Scan for the cell matching the given text and deliver its (x, y) coordinate at center. 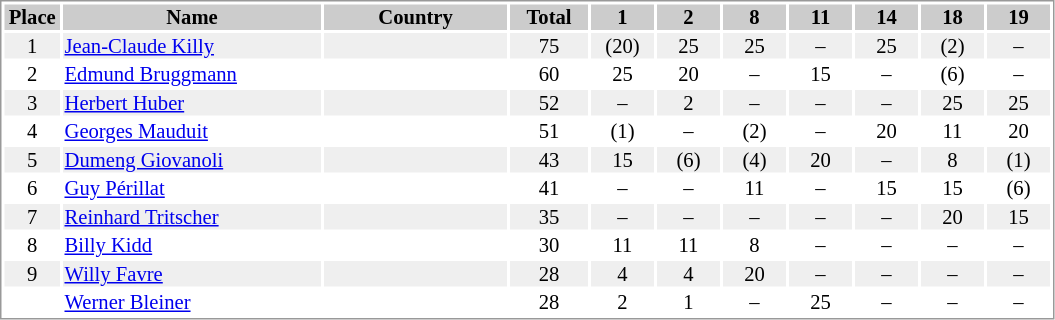
Billy Kidd (192, 245)
Place (32, 17)
75 (549, 46)
Willy Favre (192, 274)
(4) (754, 160)
9 (32, 274)
Werner Bleiner (192, 303)
Country (416, 17)
14 (886, 17)
3 (32, 103)
7 (32, 217)
Jean-Claude Killy (192, 46)
Reinhard Tritscher (192, 217)
Guy Périllat (192, 189)
30 (549, 245)
Edmund Bruggmann (192, 75)
Dumeng Giovanoli (192, 160)
Name (192, 17)
Herbert Huber (192, 103)
60 (549, 75)
52 (549, 103)
35 (549, 217)
19 (1018, 17)
18 (952, 17)
Total (549, 17)
51 (549, 131)
Georges Mauduit (192, 131)
(20) (622, 46)
6 (32, 189)
43 (549, 160)
5 (32, 160)
41 (549, 189)
